Scan for the cell matching the given text and deliver its [X, Y] coordinate at center. 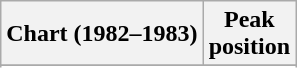
Peakposition [249, 34]
Chart (1982–1983) [102, 34]
